From the cell containing the given text, extract its center point as (X, Y) coordinate. 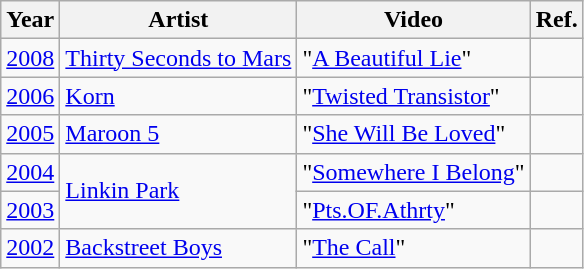
Year (30, 20)
"Twisted Transistor" (414, 96)
Korn (178, 96)
"Somewhere I Belong" (414, 172)
2002 (30, 248)
Linkin Park (178, 191)
2006 (30, 96)
2004 (30, 172)
"A Beautiful Lie" (414, 58)
Backstreet Boys (178, 248)
Maroon 5 (178, 134)
"Pts.OF.Athrty" (414, 210)
"She Will Be Loved" (414, 134)
"The Call" (414, 248)
Video (414, 20)
Ref. (556, 20)
2005 (30, 134)
Thirty Seconds to Mars (178, 58)
2008 (30, 58)
Artist (178, 20)
2003 (30, 210)
